Return (X, Y) of the center of cell containing provided text 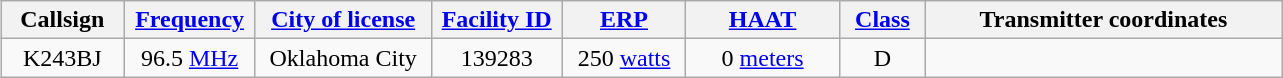
City of license (343, 20)
K243BJ (62, 58)
Class (882, 20)
HAAT (763, 20)
96.5 MHz (190, 58)
0 meters (763, 58)
139283 (496, 58)
Frequency (190, 20)
Oklahoma City (343, 58)
Facility ID (496, 20)
Callsign (62, 20)
ERP (624, 20)
Transmitter coordinates (1103, 20)
250 watts (624, 58)
D (882, 58)
